From the cell containing the given text, extract its center point as [x, y] coordinate. 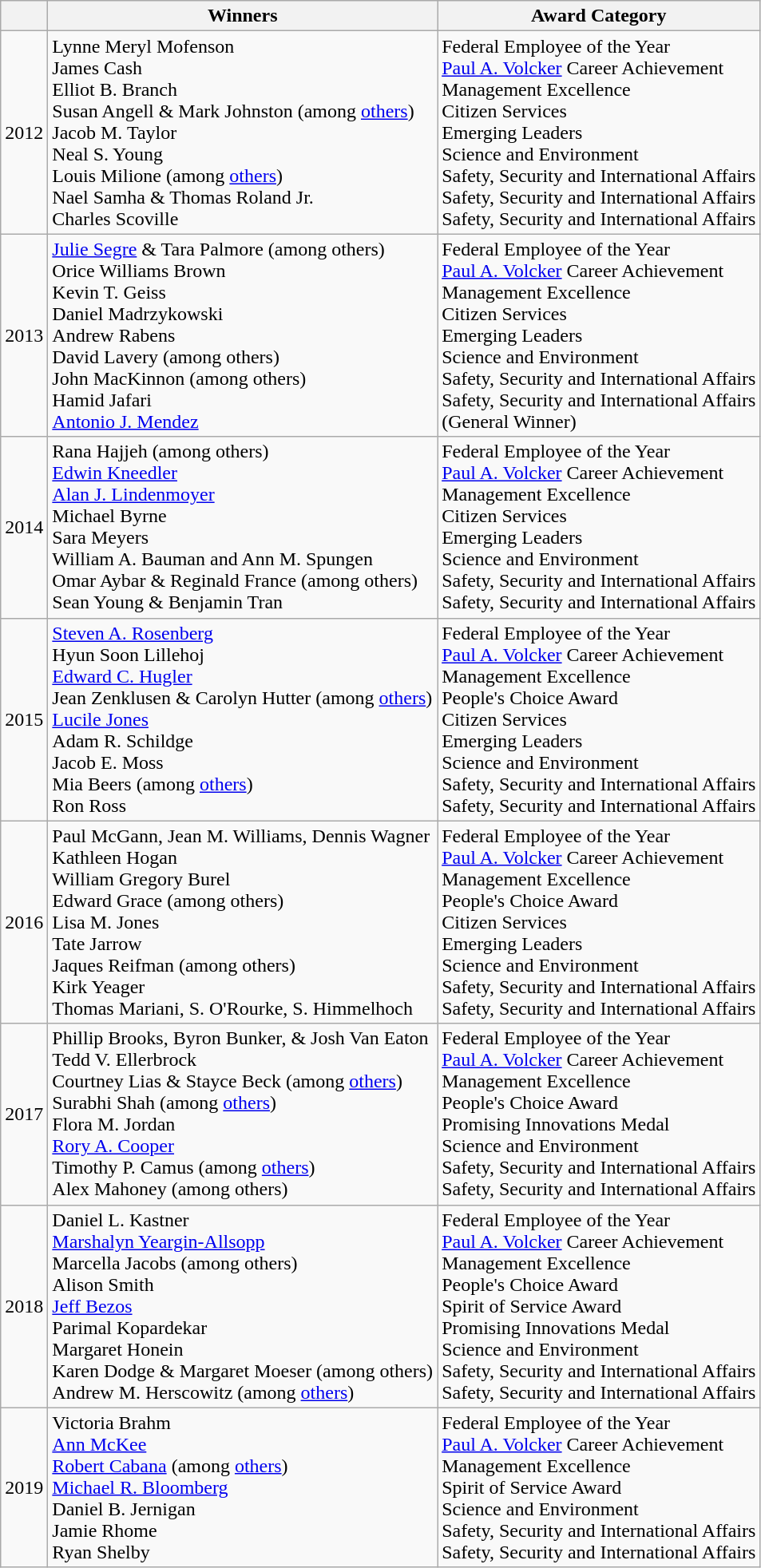
2013 [24, 335]
2014 [24, 527]
Winners [243, 16]
Award Category [599, 16]
2019 [24, 1487]
2018 [24, 1306]
2016 [24, 922]
Victoria BrahmAnn McKeeRobert Cabana (among others)Michael R. BloombergDaniel B. JerniganJamie RhomeRyan Shelby [243, 1487]
2012 [24, 133]
2015 [24, 719]
2017 [24, 1115]
